Return (x, y) of the center of cell containing provided text 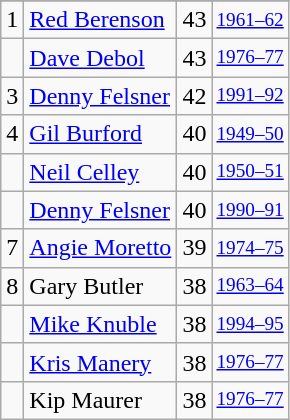
8 (12, 286)
7 (12, 248)
Neil Celley (100, 172)
Red Berenson (100, 20)
1950–51 (250, 172)
1963–64 (250, 286)
Kris Manery (100, 362)
42 (194, 96)
1994–95 (250, 324)
Gil Burford (100, 134)
1961–62 (250, 20)
Angie Moretto (100, 248)
3 (12, 96)
Kip Maurer (100, 400)
1974–75 (250, 248)
1991–92 (250, 96)
1 (12, 20)
Mike Knuble (100, 324)
4 (12, 134)
39 (194, 248)
Dave Debol (100, 58)
Gary Butler (100, 286)
1990–91 (250, 210)
1949–50 (250, 134)
